Capture the cell that displays the provided text and extract its [X, Y] central coordinate. 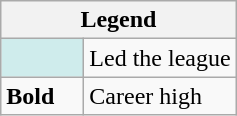
Led the league [160, 58]
Career high [160, 96]
Legend [118, 20]
Bold [42, 96]
